Provide the (x, y) coordinate of the cell's center where the given text is located.  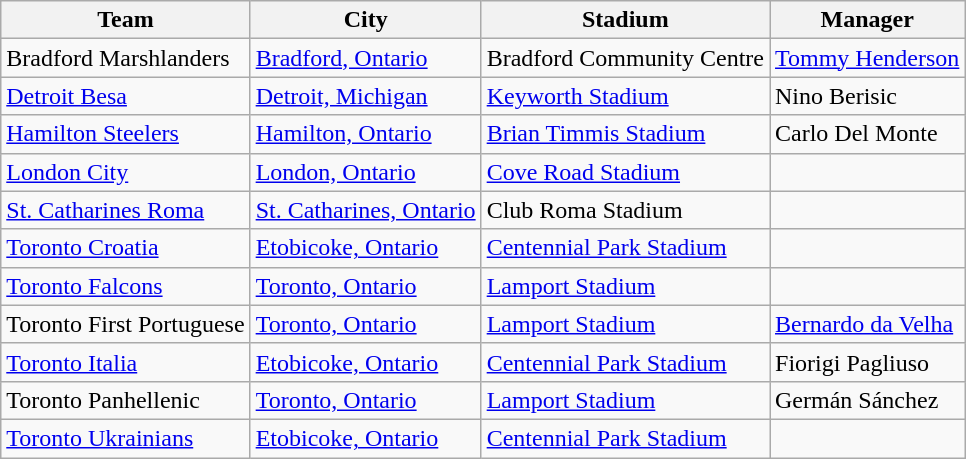
Bernardo da Velha (868, 324)
Hamilton, Ontario (366, 134)
Club Roma Stadium (625, 210)
Bradford, Ontario (366, 58)
Carlo Del Monte (868, 134)
Toronto Panhellenic (126, 400)
Toronto Ukrainians (126, 438)
City (366, 20)
London, Ontario (366, 172)
Brian Timmis Stadium (625, 134)
Tommy Henderson (868, 58)
Team (126, 20)
Fiorigi Pagliuso (868, 362)
Nino Berisic (868, 96)
London City (126, 172)
Toronto Croatia (126, 248)
Manager (868, 20)
St. Catharines Roma (126, 210)
Detroit Besa (126, 96)
Stadium (625, 20)
Bradford Community Centre (625, 58)
Germán Sánchez (868, 400)
St. Catharines, Ontario (366, 210)
Toronto Italia (126, 362)
Keyworth Stadium (625, 96)
Toronto Falcons (126, 286)
Hamilton Steelers (126, 134)
Toronto First Portuguese (126, 324)
Detroit, Michigan (366, 96)
Bradford Marshlanders (126, 58)
Cove Road Stadium (625, 172)
